Return [x, y] of the center of cell containing provided text 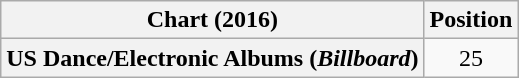
Position [471, 20]
Chart (2016) [212, 20]
25 [471, 58]
US Dance/Electronic Albums (Billboard) [212, 58]
